Provide the [X, Y] coordinate of the cell's center where the given text is located.  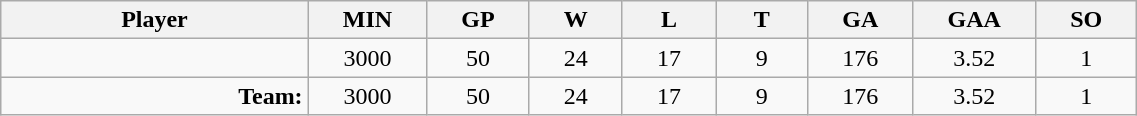
SO [1086, 20]
Team: [154, 96]
MIN [368, 20]
GA [860, 20]
GP [478, 20]
W [576, 20]
Player [154, 20]
T [762, 20]
L [668, 20]
GAA [974, 20]
